Find where the given text appears and provide that cell's center as [X, Y] coordinate. 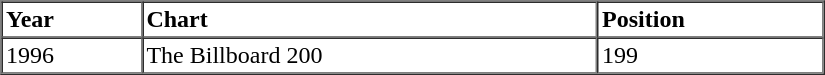
199 [711, 56]
Chart [370, 20]
1996 [72, 56]
The Billboard 200 [370, 56]
Year [72, 20]
Position [711, 20]
